Return the (X, Y) coordinate for the center point of the cell that contains the specified text.  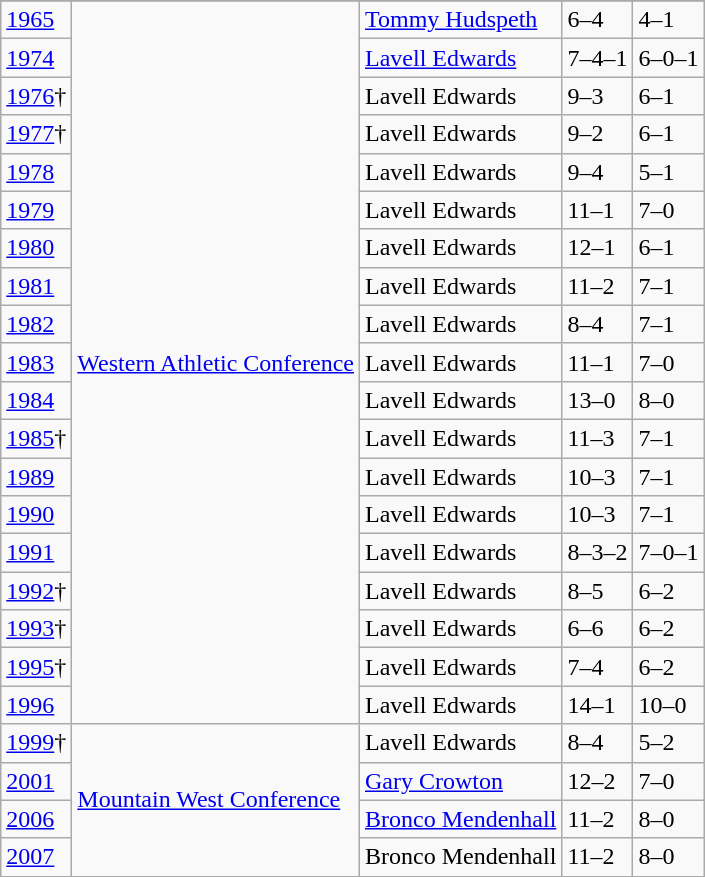
1974 (36, 58)
11–3 (598, 438)
1996 (36, 705)
1978 (36, 172)
6–4 (598, 20)
10–0 (668, 705)
12–1 (598, 248)
9–4 (598, 172)
8–5 (598, 591)
1983 (36, 362)
1982 (36, 324)
2007 (36, 857)
5–1 (668, 172)
1995† (36, 667)
1990 (36, 515)
Tommy Hudspeth (461, 20)
7–0–1 (668, 553)
9–2 (598, 134)
1984 (36, 400)
1991 (36, 553)
1989 (36, 477)
Gary Crowton (461, 781)
1992† (36, 591)
6–0–1 (668, 58)
1979 (36, 210)
8–3–2 (598, 553)
2001 (36, 781)
13–0 (598, 400)
12–2 (598, 781)
2006 (36, 819)
4–1 (668, 20)
1980 (36, 248)
Mountain West Conference (216, 800)
1999† (36, 743)
7–4–1 (598, 58)
1985† (36, 438)
1977† (36, 134)
1976† (36, 96)
1981 (36, 286)
9–3 (598, 96)
1993† (36, 629)
Western Athletic Conference (216, 362)
7–4 (598, 667)
1965 (36, 20)
6–6 (598, 629)
5–2 (668, 743)
14–1 (598, 705)
